Find where the given text appears and provide that cell's center as (X, Y) coordinate. 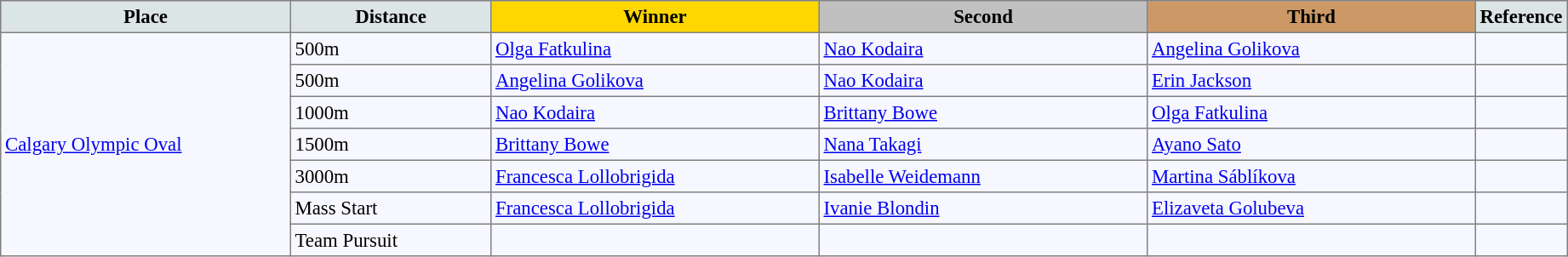
Mass Start (391, 208)
Calgary Olympic Oval (146, 144)
Isabelle Weidemann (983, 176)
Ivanie Blondin (983, 208)
Martina Sáblíkova (1312, 176)
Team Pursuit (391, 240)
1500m (391, 145)
Winner (655, 17)
Second (983, 17)
3000m (391, 176)
Third (1312, 17)
1000m (391, 112)
Nana Takagi (983, 145)
Place (146, 17)
Ayano Sato (1312, 145)
Reference (1520, 17)
Erin Jackson (1312, 81)
Distance (391, 17)
Elizaveta Golubeva (1312, 208)
